Find where the given text appears and provide that cell's center as (x, y) coordinate. 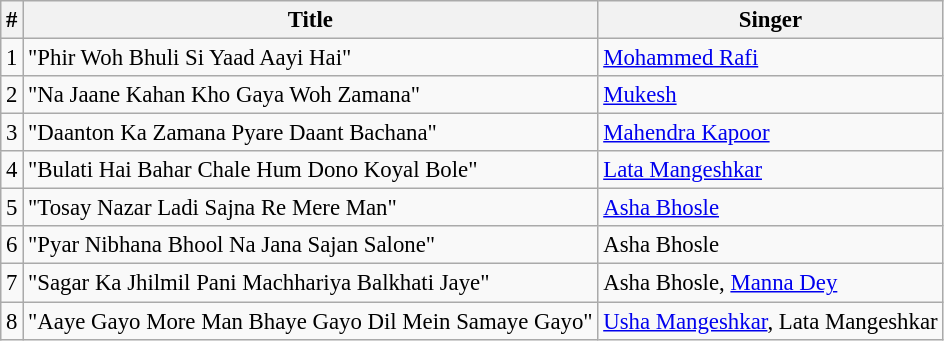
Mukesh (770, 95)
"Aaye Gayo More Man Bhaye Gayo Dil Mein Samaye Gayo" (310, 321)
"Tosay Nazar Ladi Sajna Re Mere Man" (310, 208)
Lata Mangeshkar (770, 170)
4 (12, 170)
Mohammed Rafi (770, 58)
Usha Mangeshkar, Lata Mangeshkar (770, 321)
"Phir Woh Bhuli Si Yaad Aayi Hai" (310, 58)
Asha Bhosle, Manna Dey (770, 283)
# (12, 20)
"Na Jaane Kahan Kho Gaya Woh Zamana" (310, 95)
Mahendra Kapoor (770, 133)
"Daanton Ka Zamana Pyare Daant Bachana" (310, 133)
6 (12, 245)
"Pyar Nibhana Bhool Na Jana Sajan Salone" (310, 245)
Singer (770, 20)
7 (12, 283)
1 (12, 58)
"Sagar Ka Jhilmil Pani Machhariya Balkhati Jaye" (310, 283)
Title (310, 20)
8 (12, 321)
"Bulati Hai Bahar Chale Hum Dono Koyal Bole" (310, 170)
5 (12, 208)
2 (12, 95)
3 (12, 133)
